From the cell containing the given text, extract its center point as [x, y] coordinate. 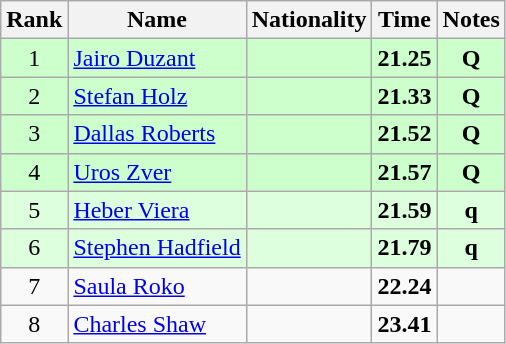
Stephen Hadfield [157, 248]
6 [34, 248]
Name [157, 20]
22.24 [404, 286]
5 [34, 210]
Uros Zver [157, 172]
21.33 [404, 96]
Notes [471, 20]
21.25 [404, 58]
21.57 [404, 172]
21.59 [404, 210]
Nationality [309, 20]
Time [404, 20]
Heber Viera [157, 210]
Stefan Holz [157, 96]
Charles Shaw [157, 324]
21.79 [404, 248]
21.52 [404, 134]
2 [34, 96]
3 [34, 134]
Rank [34, 20]
Jairo Duzant [157, 58]
8 [34, 324]
4 [34, 172]
Saula Roko [157, 286]
23.41 [404, 324]
Dallas Roberts [157, 134]
7 [34, 286]
1 [34, 58]
